Extract the [x, y] coordinate from the center of the cell holding the provided text.  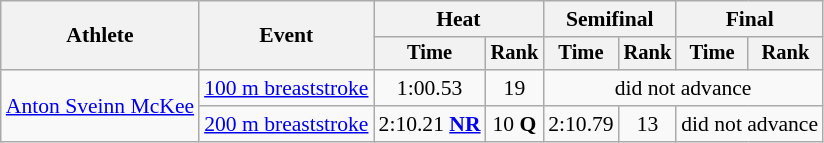
100 m breaststroke [286, 88]
1:00.53 [430, 88]
Heat [459, 19]
Final [750, 19]
Semifinal [610, 19]
19 [515, 88]
13 [648, 124]
2:10.79 [580, 124]
10 Q [515, 124]
200 m breaststroke [286, 124]
Anton Sveinn McKee [100, 106]
Athlete [100, 36]
2:10.21 NR [430, 124]
Event [286, 36]
